Locate the cell with the specified text and output its [X, Y] center coordinate. 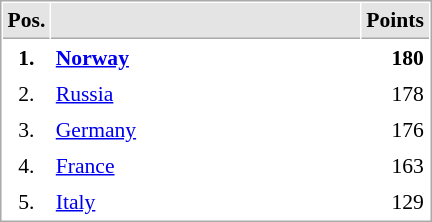
176 [396, 129]
Pos. [26, 21]
1. [26, 57]
129 [396, 201]
Italy [206, 201]
3. [26, 129]
4. [26, 165]
Points [396, 21]
180 [396, 57]
2. [26, 93]
178 [396, 93]
Russia [206, 93]
163 [396, 165]
Germany [206, 129]
5. [26, 201]
France [206, 165]
Norway [206, 57]
